Provide the [X, Y] coordinate of the cell's center where the given text is located.  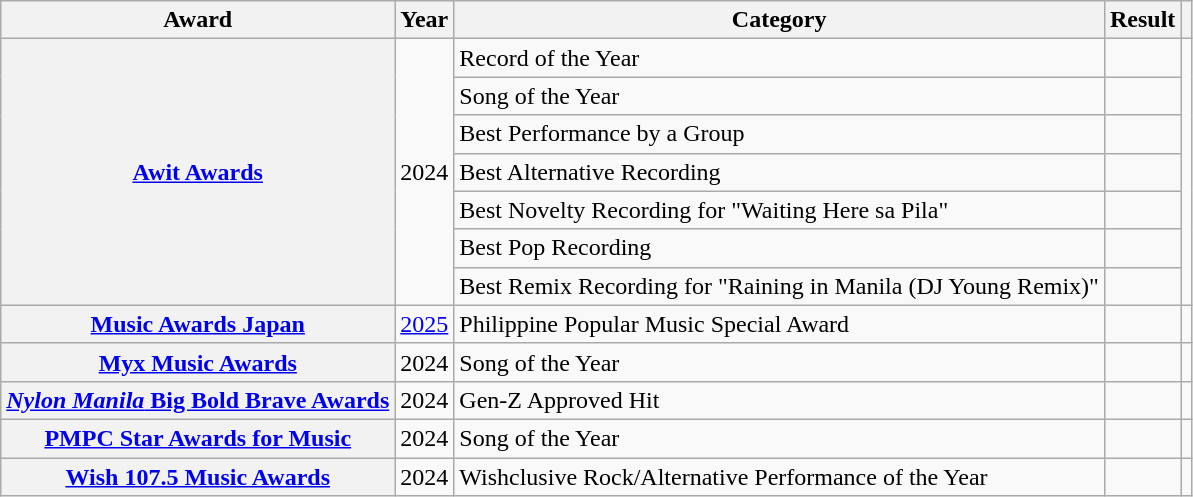
Year [424, 20]
PMPC Star Awards for Music [198, 438]
Result [1142, 20]
Best Performance by a Group [780, 134]
Best Pop Recording [780, 248]
Wish 107.5 Music Awards [198, 477]
Record of the Year [780, 58]
Category [780, 20]
Nylon Manila Big Bold Brave Awards [198, 400]
Wishclusive Rock/Alternative Performance of the Year [780, 477]
Award [198, 20]
Best Novelty Recording for "Waiting Here sa Pila" [780, 210]
Music Awards Japan [198, 324]
2025 [424, 324]
Philippine Popular Music Special Award [780, 324]
Best Alternative Recording [780, 172]
Awit Awards [198, 172]
Best Remix Recording for "Raining in Manila (DJ Young Remix)" [780, 286]
Myx Music Awards [198, 362]
Gen-Z Approved Hit [780, 400]
